Output the [X, Y] coordinate of the center of the cell containing the given text.  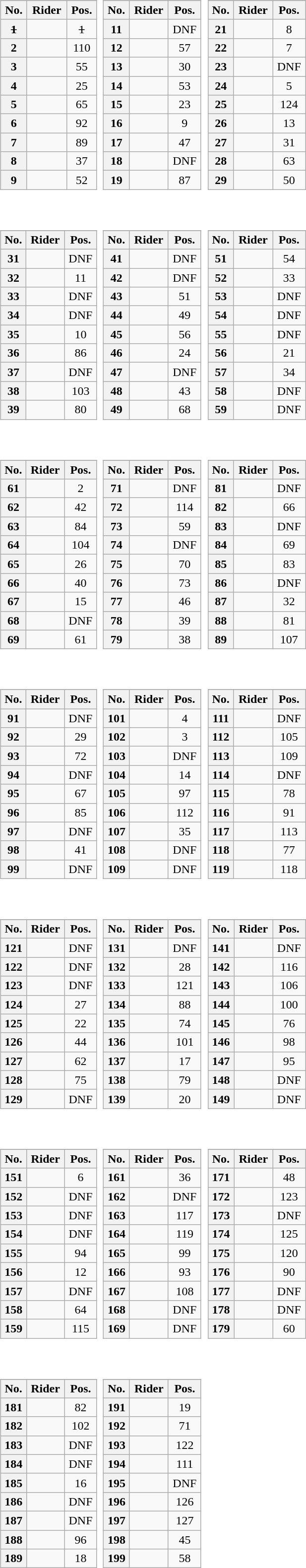
187 [13, 1520]
152 [13, 1196]
141 [221, 948]
189 [13, 1559]
163 [117, 1215]
193 [117, 1445]
195 [117, 1483]
146 [221, 1042]
157 [13, 1291]
198 [117, 1539]
No. Rider Pos. 71 DNF 72 114 73 59 74 DNF 75 70 76 73 77 46 78 39 79 38 [154, 548]
139 [117, 1099]
172 [221, 1196]
194 [117, 1464]
110 [81, 48]
164 [117, 1234]
191 [117, 1407]
133 [117, 986]
151 [13, 1178]
144 [221, 1004]
153 [13, 1215]
40 [80, 583]
145 [221, 1023]
129 [13, 1099]
182 [13, 1426]
149 [221, 1099]
10 [80, 334]
134 [117, 1004]
166 [117, 1272]
135 [117, 1023]
142 [221, 967]
178 [221, 1310]
156 [13, 1272]
171 [221, 1178]
90 [289, 1272]
181 [13, 1407]
165 [117, 1253]
70 [184, 564]
No. Rider Pos. 131 DNF 132 28 133 121 134 88 135 74 136 101 137 17 138 79 139 20 [154, 1007]
162 [117, 1196]
No. Rider Pos. 161 36 162 DNF 163 117 164 119 165 99 166 93 167 108 168 DNF 169 DNF [154, 1237]
173 [221, 1215]
155 [13, 1253]
158 [13, 1310]
186 [13, 1502]
167 [117, 1291]
188 [13, 1539]
177 [221, 1291]
159 [13, 1328]
197 [117, 1520]
196 [117, 1502]
20 [184, 1099]
192 [117, 1426]
138 [117, 1080]
137 [117, 1061]
132 [117, 967]
168 [117, 1310]
50 [289, 180]
136 [117, 1042]
169 [117, 1328]
175 [221, 1253]
176 [221, 1272]
199 [117, 1559]
100 [289, 1004]
No. Rider Pos. 101 4 102 3 103 DNF 104 14 105 97 106 112 107 35 108 DNF 109 DNF [154, 777]
154 [13, 1234]
30 [184, 66]
128 [13, 1080]
60 [289, 1328]
183 [13, 1445]
131 [117, 948]
148 [221, 1080]
80 [80, 410]
185 [13, 1483]
161 [117, 1178]
184 [13, 1464]
179 [221, 1328]
No. Rider Pos. 41 DNF 42 DNF 43 51 44 49 45 56 46 24 47 DNF 48 43 49 68 [154, 318]
120 [289, 1253]
147 [221, 1061]
143 [221, 986]
174 [221, 1234]
